Scan for the cell matching the given text and deliver its (X, Y) coordinate at center. 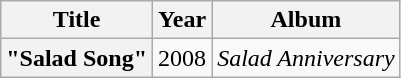
Year (182, 20)
Salad Anniversary (306, 58)
Title (77, 20)
Album (306, 20)
"Salad Song" (77, 58)
2008 (182, 58)
